Locate the cell with the specified text and output its [x, y] center coordinate. 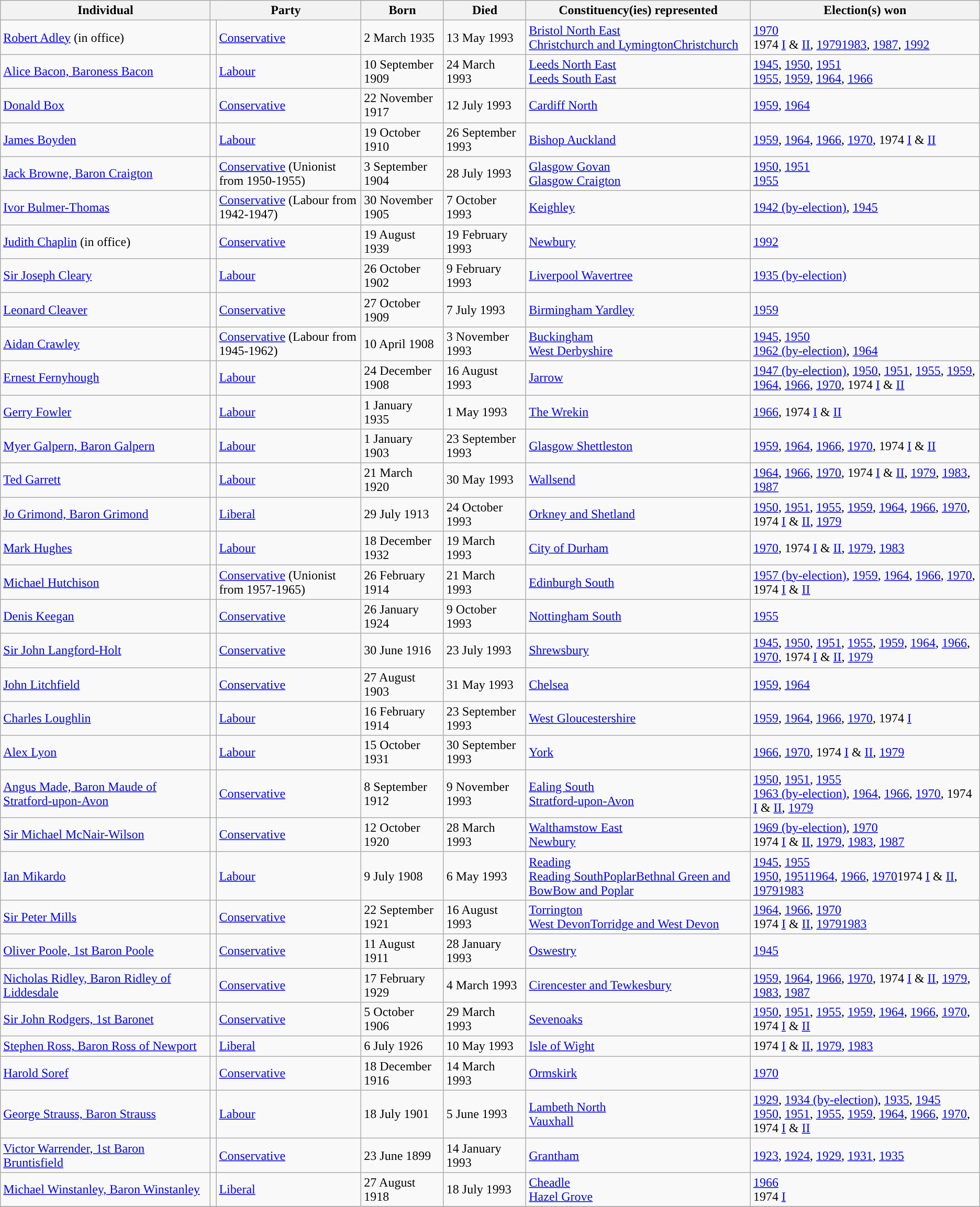
9 February 1993 [485, 275]
1929, 1934 (by-election), 1935, 19451950, 1951, 1955, 1959, 1964, 1966, 1970, 1974 I & II [865, 1114]
12 October 1920 [402, 834]
1964, 1966, 19701974 I & II, 19791983 [865, 917]
Mark Hughes [106, 549]
5 June 1993 [485, 1114]
11 August 1911 [402, 951]
7 October 1993 [485, 207]
30 November 1905 [402, 207]
Died [485, 10]
30 May 1993 [485, 480]
Charles Loughlin [106, 718]
3 November 1993 [485, 343]
24 December 1908 [402, 378]
Sir John Rodgers, 1st Baronet [106, 1020]
Jarrow [639, 378]
1942 (by-election), 1945 [865, 207]
Denis Keegan [106, 617]
Glasgow GovanGlasgow Craigton [639, 174]
Cirencester and Tewkesbury [639, 985]
31 May 1993 [485, 685]
1945 [865, 951]
TorringtonWest DevonTorridge and West Devon [639, 917]
1966, 1970, 1974 I & II, 1979 [865, 753]
19661974 I [865, 1189]
Judith Chaplin (in office) [106, 242]
Sir Joseph Cleary [106, 275]
City of Durham [639, 549]
1923, 1924, 1929, 1931, 1935 [865, 1156]
10 May 1993 [485, 1046]
Robert Adley (in office) [106, 38]
9 October 1993 [485, 617]
Michael Hutchison [106, 582]
19 August 1939 [402, 242]
16 February 1914 [402, 718]
18 July 1901 [402, 1114]
Conservative (Labour from 1942-1947) [289, 207]
Gerry Fowler [106, 411]
1935 (by-election) [865, 275]
26 September 1993 [485, 139]
9 July 1908 [402, 876]
Sevenoaks [639, 1020]
2 March 1935 [402, 38]
Lambeth NorthVauxhall [639, 1114]
Angus Made, Baron Maude of Stratford-upon-Avon [106, 794]
19 October 1910 [402, 139]
21 March 1993 [485, 582]
23 June 1899 [402, 1156]
Jo Grimond, Baron Grimond [106, 514]
10 September 1909 [402, 71]
Individual [106, 10]
9 November 1993 [485, 794]
26 February 1914 [402, 582]
Edinburgh South [639, 582]
1 January 1903 [402, 446]
22 November 1917 [402, 106]
7 July 1993 [485, 310]
Ernest Fernyhough [106, 378]
James Boyden [106, 139]
Ormskirk [639, 1073]
Harold Soref [106, 1073]
1969 (by-election), 19701974 I & II, 1979, 1983, 1987 [865, 834]
1959 [865, 310]
1966, 1974 I & II [865, 411]
1947 (by-election), 1950, 1951, 1955, 1959, 1964, 1966, 1970, 1974 I & II [865, 378]
19701974 I & II, 19791983, 1987, 1992 [865, 38]
30 June 1916 [402, 650]
Nicholas Ridley, Baron Ridley of Liddesdale [106, 985]
Stephen Ross, Baron Ross of Newport [106, 1046]
Alice Bacon, Baroness Bacon [106, 71]
1957 (by-election), 1959, 1964, 1966, 1970, 1974 I & II [865, 582]
1945, 1950, 1951, 1955, 1959, 1964, 1966, 1970, 1974 I & II, 1979 [865, 650]
18 December 1916 [402, 1073]
14 January 1993 [485, 1156]
24 October 1993 [485, 514]
Chelsea [639, 685]
27 August 1903 [402, 685]
Nottingham South [639, 617]
21 March 1920 [402, 480]
Orkney and Shetland [639, 514]
Sir Michael McNair-Wilson [106, 834]
1950, 1951, 1955, 1959, 1964, 1966, 1970, 1974 I & II [865, 1020]
3 September 1904 [402, 174]
14 March 1993 [485, 1073]
John Litchfield [106, 685]
22 September 1921 [402, 917]
Leeds North EastLeeds South East [639, 71]
12 July 1993 [485, 106]
Election(s) won [865, 10]
1964, 1966, 1970, 1974 I & II, 1979, 1983, 1987 [865, 480]
Jack Browne, Baron Craigton [106, 174]
5 October 1906 [402, 1020]
1970, 1974 I & II, 1979, 1983 [865, 549]
1974 I & II, 1979, 1983 [865, 1046]
Keighley [639, 207]
1959, 1964, 1966, 1970, 1974 I [865, 718]
Ian Mikardo [106, 876]
Glasgow Shettleston [639, 446]
Newbury [639, 242]
Victor Warrender, 1st Baron Bruntisfield [106, 1156]
17 February 1929 [402, 985]
6 May 1993 [485, 876]
1992 [865, 242]
27 October 1909 [402, 310]
28 January 1993 [485, 951]
CheadleHazel Grove [639, 1189]
23 July 1993 [485, 650]
Bishop Auckland [639, 139]
BuckinghamWest Derbyshire [639, 343]
1945, 19551950, 19511964, 1966, 19701974 I & II, 19791983 [865, 876]
Bristol North EastChristchurch and LymingtonChristchurch [639, 38]
28 July 1993 [485, 174]
26 October 1902 [402, 275]
Michael Winstanley, Baron Winstanley [106, 1189]
Walthamstow EastNewbury [639, 834]
Ted Garrett [106, 480]
George Strauss, Baron Strauss [106, 1114]
26 January 1924 [402, 617]
1950, 1951, 1955, 1959, 1964, 1966, 1970, 1974 I & II, 1979 [865, 514]
1950, 19511955 [865, 174]
The Wrekin [639, 411]
ReadingReading SouthPoplarBethnal Green and BowBow and Poplar [639, 876]
Wallsend [639, 480]
Shrewsbury [639, 650]
Conservative (Unionist from 1957-1965) [289, 582]
6 July 1926 [402, 1046]
15 October 1931 [402, 753]
Aidan Crawley [106, 343]
19 March 1993 [485, 549]
1945, 1950, 19511955, 1959, 1964, 1966 [865, 71]
30 September 1993 [485, 753]
24 March 1993 [485, 71]
18 December 1932 [402, 549]
1955 [865, 617]
29 July 1913 [402, 514]
Oliver Poole, 1st Baron Poole [106, 951]
Donald Box [106, 106]
Isle of Wight [639, 1046]
Ivor Bulmer-Thomas [106, 207]
York [639, 753]
Party [286, 10]
1970 [865, 1073]
Conservative (Labour from 1945-1962) [289, 343]
8 September 1912 [402, 794]
Leonard Cleaver [106, 310]
1 January 1935 [402, 411]
4 March 1993 [485, 985]
1959, 1964, 1966, 1970, 1974 I & II, 1979, 1983, 1987 [865, 985]
West Gloucestershire [639, 718]
28 March 1993 [485, 834]
Born [402, 10]
1950, 1951, 19551963 (by-election), 1964, 1966, 1970, 1974 I & II, 1979 [865, 794]
Conservative (Unionist from 1950-1955) [289, 174]
1 May 1993 [485, 411]
Oswestry [639, 951]
Sir John Langford-Holt [106, 650]
19 February 1993 [485, 242]
Birmingham Yardley [639, 310]
Alex Lyon [106, 753]
Grantham [639, 1156]
Ealing SouthStratford-upon-Avon [639, 794]
Liverpool Wavertree [639, 275]
27 August 1918 [402, 1189]
Myer Galpern, Baron Galpern [106, 446]
18 July 1993 [485, 1189]
Constituency(ies) represented [639, 10]
13 May 1993 [485, 38]
29 March 1993 [485, 1020]
Cardiff North [639, 106]
1945, 19501962 (by-election), 1964 [865, 343]
Sir Peter Mills [106, 917]
10 April 1908 [402, 343]
